From the cell containing the given text, extract its center point as [X, Y] coordinate. 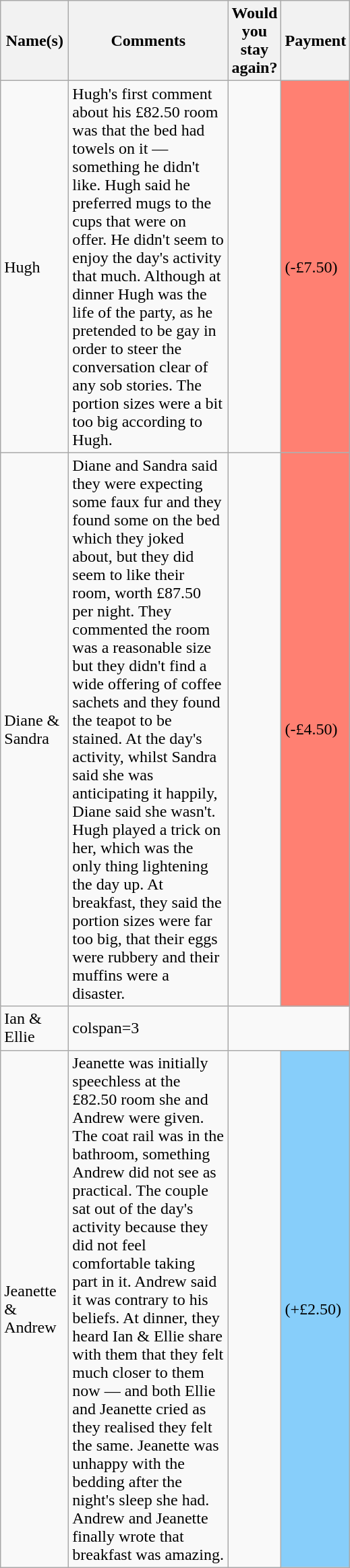
Would you stay again? [255, 40]
Name(s) [35, 40]
colspan=3 [148, 1028]
Ian & Ellie [35, 1028]
Payment [316, 40]
Hugh [35, 267]
Comments [148, 40]
(-£7.50) [316, 267]
(-£4.50) [316, 730]
Jeanette & Andrew [35, 1308]
Diane & Sandra [35, 730]
(+£2.50) [316, 1308]
